Extract the [x, y] coordinate from the center of the cell holding the provided text.  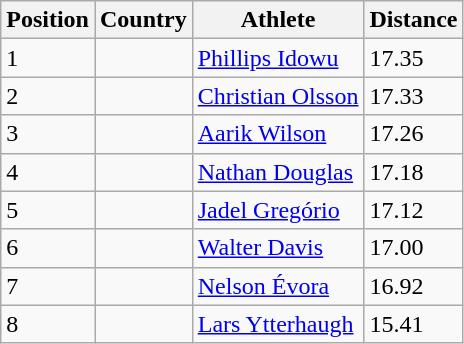
16.92 [414, 286]
7 [48, 286]
Nathan Douglas [278, 172]
Jadel Gregório [278, 210]
Position [48, 20]
2 [48, 96]
8 [48, 324]
17.35 [414, 58]
6 [48, 248]
Athlete [278, 20]
17.26 [414, 134]
Walter Davis [278, 248]
1 [48, 58]
17.00 [414, 248]
15.41 [414, 324]
Aarik Wilson [278, 134]
17.12 [414, 210]
17.33 [414, 96]
Nelson Évora [278, 286]
Country [143, 20]
17.18 [414, 172]
Distance [414, 20]
4 [48, 172]
5 [48, 210]
Phillips Idowu [278, 58]
3 [48, 134]
Christian Olsson [278, 96]
Lars Ytterhaugh [278, 324]
